Return [x, y] of the center of cell containing provided text 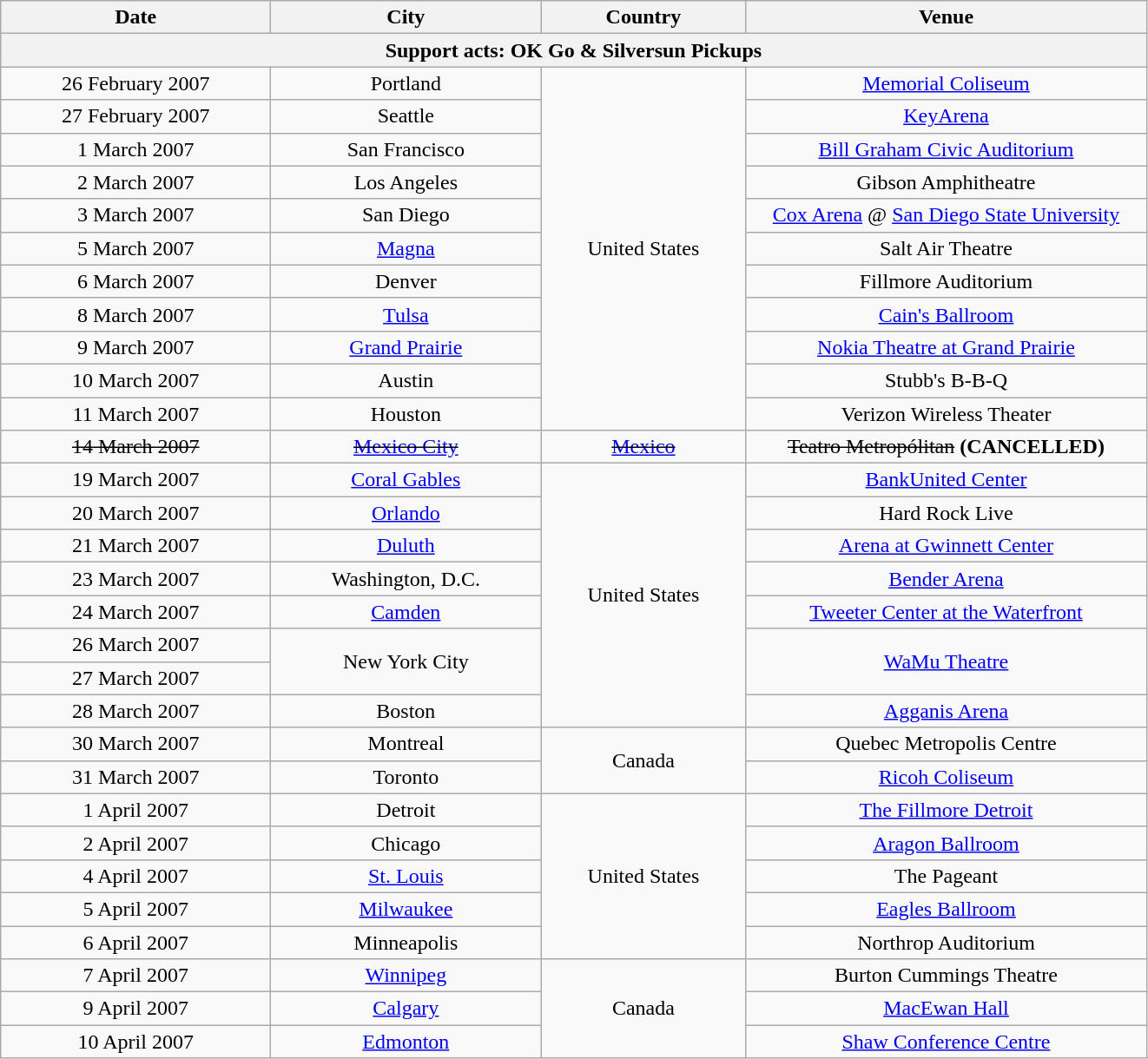
Magna [406, 248]
3 March 2007 [135, 215]
Fillmore Auditorium [947, 281]
14 March 2007 [135, 447]
KeyArena [947, 116]
Minneapolis [406, 942]
Winnipeg [406, 976]
Portland [406, 83]
Edmonton [406, 1042]
Seattle [406, 116]
Stubb's B-B-Q [947, 380]
Houston [406, 414]
The Pageant [947, 876]
City [406, 17]
Northrop Auditorium [947, 942]
Teatro Metropólitan (CANCELLED) [947, 447]
26 February 2007 [135, 83]
Burton Cummings Theatre [947, 976]
Bill Graham Civic Auditorium [947, 149]
Bender Arena [947, 579]
Gibson Amphitheatre [947, 182]
Ricoh Coliseum [947, 777]
31 March 2007 [135, 777]
Orlando [406, 513]
Montreal [406, 744]
San Diego [406, 215]
27 February 2007 [135, 116]
9 April 2007 [135, 1009]
Milwaukee [406, 909]
7 April 2007 [135, 976]
1 April 2007 [135, 810]
Toronto [406, 777]
28 March 2007 [135, 711]
2 March 2007 [135, 182]
Calgary [406, 1009]
Country [643, 17]
10 March 2007 [135, 380]
Mexico [643, 447]
Camden [406, 612]
2 April 2007 [135, 843]
Memorial Coliseum [947, 83]
Salt Air Theatre [947, 248]
Duluth [406, 546]
Tulsa [406, 314]
Boston [406, 711]
Quebec Metropolis Centre [947, 744]
MacEwan Hall [947, 1009]
WaMu Theatre [947, 661]
20 March 2007 [135, 513]
27 March 2007 [135, 678]
Support acts: OK Go & Silversun Pickups [573, 50]
23 March 2007 [135, 579]
5 April 2007 [135, 909]
Coral Gables [406, 480]
8 March 2007 [135, 314]
New York City [406, 661]
St. Louis [406, 876]
6 April 2007 [135, 942]
11 March 2007 [135, 414]
4 April 2007 [135, 876]
21 March 2007 [135, 546]
Shaw Conference Centre [947, 1042]
1 March 2007 [135, 149]
Date [135, 17]
Arena at Gwinnett Center [947, 546]
24 March 2007 [135, 612]
Venue [947, 17]
Detroit [406, 810]
Cox Arena @ San Diego State University [947, 215]
Mexico City [406, 447]
Tweeter Center at the Waterfront [947, 612]
Aragon Ballroom [947, 843]
Washington, D.C. [406, 579]
Grand Prairie [406, 347]
9 March 2007 [135, 347]
Verizon Wireless Theater [947, 414]
San Francisco [406, 149]
The Fillmore Detroit [947, 810]
Austin [406, 380]
Cain's Ballroom [947, 314]
Hard Rock Live [947, 513]
BankUnited Center [947, 480]
6 March 2007 [135, 281]
19 March 2007 [135, 480]
Chicago [406, 843]
26 March 2007 [135, 645]
10 April 2007 [135, 1042]
Denver [406, 281]
Nokia Theatre at Grand Prairie [947, 347]
Los Angeles [406, 182]
Eagles Ballroom [947, 909]
5 March 2007 [135, 248]
Agganis Arena [947, 711]
30 March 2007 [135, 744]
